For the text-containing cell, return its midpoint in [x, y] coordinate format. 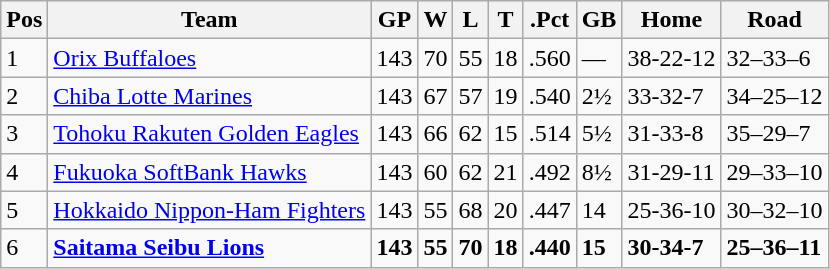
Pos [24, 20]
Home [672, 20]
.560 [550, 58]
31-33-8 [672, 134]
8½ [599, 172]
.492 [550, 172]
68 [470, 210]
Chiba Lotte Marines [210, 96]
33-32-7 [672, 96]
30–32–10 [774, 210]
— [599, 58]
38-22-12 [672, 58]
35–29–7 [774, 134]
57 [470, 96]
5½ [599, 134]
Team [210, 20]
31-29-11 [672, 172]
Saitama Seibu Lions [210, 248]
.440 [550, 248]
T [506, 20]
6 [24, 248]
.447 [550, 210]
2 [24, 96]
Fukuoka SoftBank Hawks [210, 172]
20 [506, 210]
.540 [550, 96]
29–33–10 [774, 172]
W [436, 20]
5 [24, 210]
4 [24, 172]
Hokkaido Nippon-Ham Fighters [210, 210]
25–36–11 [774, 248]
32–33–6 [774, 58]
67 [436, 96]
L [470, 20]
Road [774, 20]
Orix Buffaloes [210, 58]
GB [599, 20]
14 [599, 210]
Tohoku Rakuten Golden Eagles [210, 134]
34–25–12 [774, 96]
3 [24, 134]
21 [506, 172]
GP [394, 20]
30-34-7 [672, 248]
.Pct [550, 20]
25-36-10 [672, 210]
1 [24, 58]
2½ [599, 96]
.514 [550, 134]
19 [506, 96]
66 [436, 134]
60 [436, 172]
